Search for the cell housing the specified text and yield its (X, Y) center coordinate. 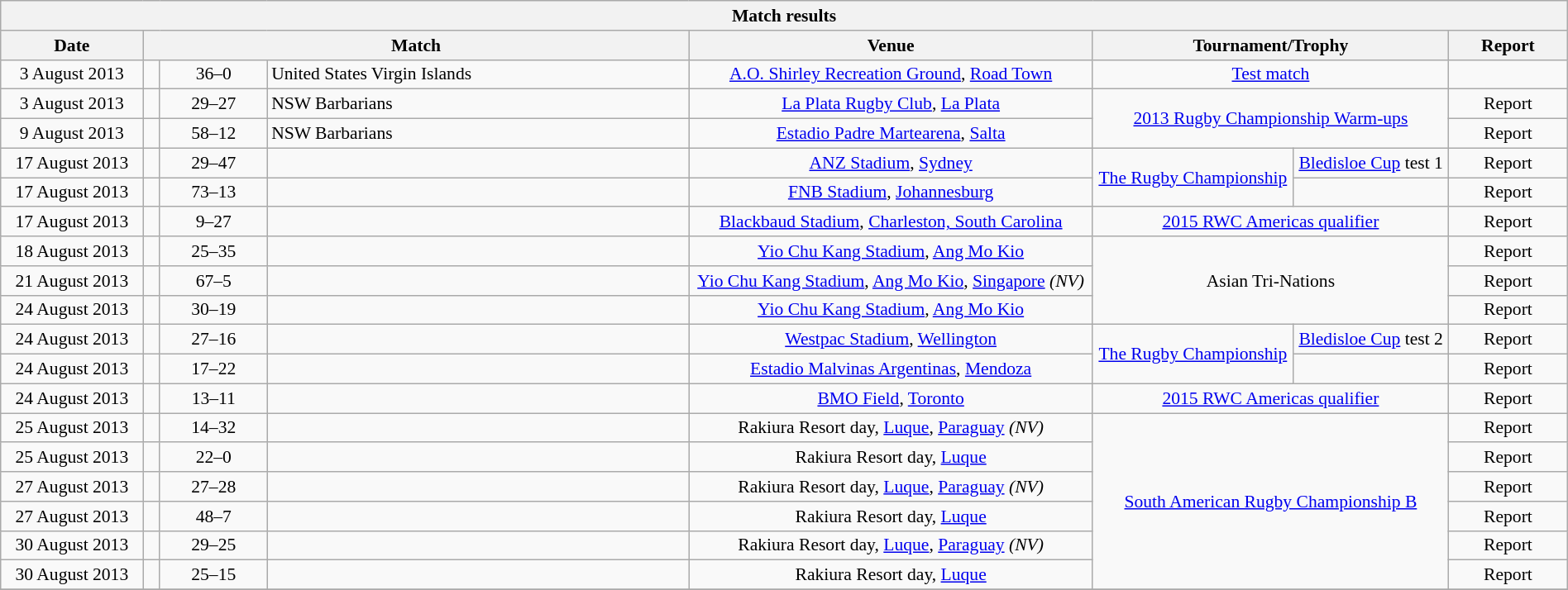
A.O. Shirley Recreation Ground, Road Town (891, 74)
14–32 (213, 428)
9–27 (213, 222)
La Plata Rugby Club, La Plata (891, 104)
Estadio Malvinas Argentinas, Mendoza (891, 369)
Match (416, 45)
Match results (784, 16)
Westpac Stadium, Wellington (891, 340)
25–35 (213, 251)
18 August 2013 (72, 251)
Yio Chu Kang Stadium, Ang Mo Kio, Singapore (NV) (891, 281)
17–22 (213, 369)
9 August 2013 (72, 134)
73–13 (213, 193)
Test match (1270, 74)
21 August 2013 (72, 281)
ANZ Stadium, Sydney (891, 163)
Estadio Padre Martearena, Salta (891, 134)
27–16 (213, 340)
Venue (891, 45)
United States Virgin Islands (478, 74)
Bledisloe Cup test 2 (1371, 340)
30–19 (213, 310)
27–28 (213, 487)
29–47 (213, 163)
2013 Rugby Championship Warm-ups (1270, 119)
48–7 (213, 516)
13–11 (213, 398)
Date (72, 45)
Blackbaud Stadium, Charleston, South Carolina (891, 222)
58–12 (213, 134)
67–5 (213, 281)
25–15 (213, 575)
29–27 (213, 104)
36–0 (213, 74)
South American Rugby Championship B (1270, 502)
29–25 (213, 545)
FNB Stadium, Johannesburg (891, 193)
22–0 (213, 458)
Asian Tri-Nations (1270, 281)
BMO Field, Toronto (891, 398)
Tournament/Trophy (1270, 45)
Bledisloe Cup test 1 (1371, 163)
